Pinpoint the cell where the given text exists, returning its [x, y] midpoint coordinate. 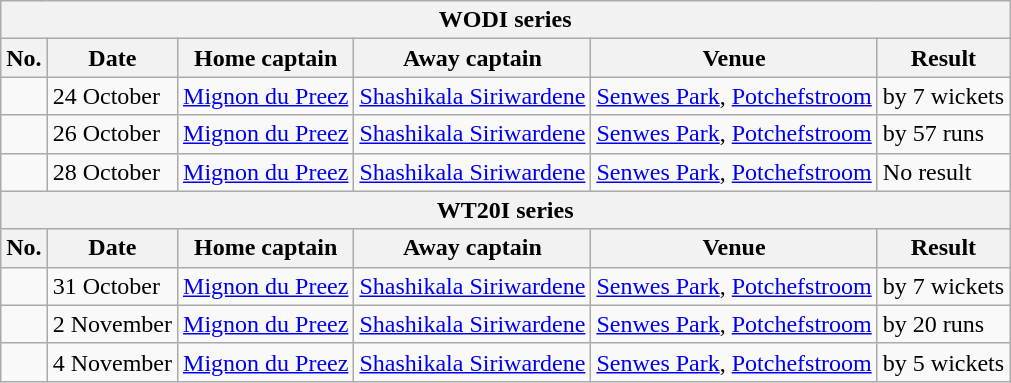
No result [943, 172]
24 October [112, 96]
2 November [112, 324]
by 5 wickets [943, 362]
WODI series [506, 20]
31 October [112, 286]
by 20 runs [943, 324]
by 57 runs [943, 134]
WT20I series [506, 210]
4 November [112, 362]
26 October [112, 134]
28 October [112, 172]
